Return the [X, Y] coordinate for the center point of the cell that contains the specified text.  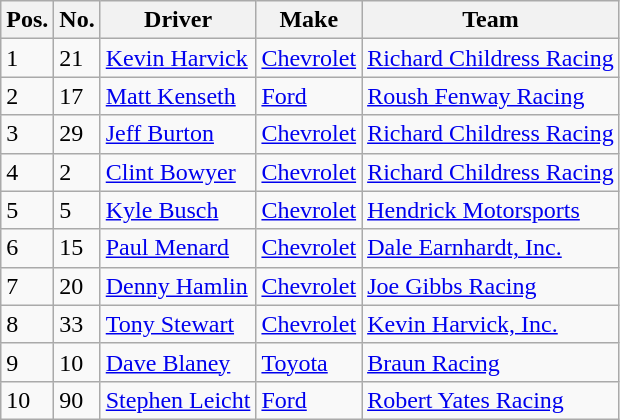
20 [77, 286]
Dale Earnhardt, Inc. [491, 248]
Kyle Busch [178, 210]
Pos. [28, 20]
7 [28, 286]
1 [28, 58]
Paul Menard [178, 248]
Jeff Burton [178, 134]
No. [77, 20]
4 [28, 172]
90 [77, 400]
17 [77, 96]
8 [28, 324]
Clint Bowyer [178, 172]
Team [491, 20]
Driver [178, 20]
Braun Racing [491, 362]
29 [77, 134]
Hendrick Motorsports [491, 210]
21 [77, 58]
Robert Yates Racing [491, 400]
Roush Fenway Racing [491, 96]
Joe Gibbs Racing [491, 286]
6 [28, 248]
Denny Hamlin [178, 286]
Kevin Harvick [178, 58]
33 [77, 324]
Dave Blaney [178, 362]
3 [28, 134]
Matt Kenseth [178, 96]
15 [77, 248]
9 [28, 362]
Stephen Leicht [178, 400]
Toyota [309, 362]
Kevin Harvick, Inc. [491, 324]
Tony Stewart [178, 324]
Make [309, 20]
